Search for the cell housing the specified text and yield its [X, Y] center coordinate. 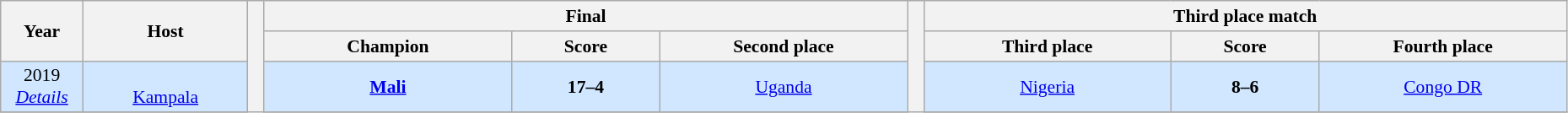
Third place [1048, 46]
Final [585, 16]
Mali [388, 86]
Kampala [165, 86]
2019Details [42, 86]
Nigeria [1048, 86]
8–6 [1245, 86]
Second place [783, 46]
Third place match [1245, 16]
Host [165, 30]
Congo DR [1442, 86]
Champion [388, 46]
Uganda [783, 86]
Fourth place [1442, 46]
17–4 [586, 86]
Year [42, 30]
